Detect which cell encompasses the target text, then output its (X, Y) center coordinate. 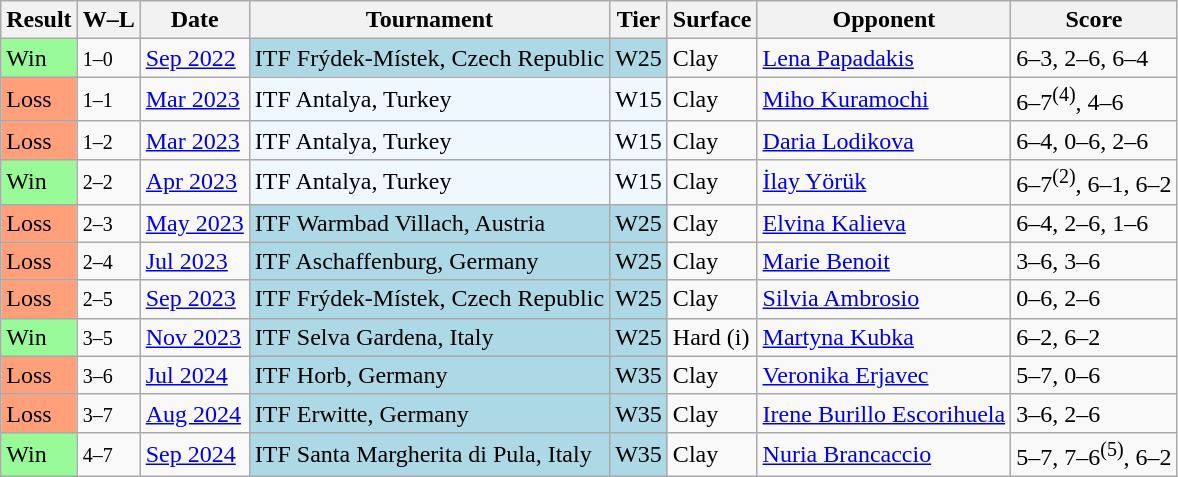
6–4, 2–6, 1–6 (1094, 223)
İlay Yörük (884, 182)
2–2 (108, 182)
2–4 (108, 261)
Sep 2024 (194, 454)
Nuria Brancaccio (884, 454)
Lena Papadakis (884, 58)
5–7, 7–6(5), 6–2 (1094, 454)
6–7(4), 4–6 (1094, 100)
Score (1094, 20)
1–1 (108, 100)
4–7 (108, 454)
Surface (712, 20)
6–2, 6–2 (1094, 337)
Result (39, 20)
Tier (639, 20)
ITF Erwitte, Germany (429, 413)
W–L (108, 20)
Veronika Erjavec (884, 375)
Marie Benoit (884, 261)
ITF Horb, Germany (429, 375)
Aug 2024 (194, 413)
Miho Kuramochi (884, 100)
1–0 (108, 58)
3–7 (108, 413)
Opponent (884, 20)
2–3 (108, 223)
3–6 (108, 375)
1–2 (108, 140)
ITF Selva Gardena, Italy (429, 337)
Date (194, 20)
5–7, 0–6 (1094, 375)
2–5 (108, 299)
ITF Aschaffenburg, Germany (429, 261)
Hard (i) (712, 337)
May 2023 (194, 223)
Jul 2023 (194, 261)
6–3, 2–6, 6–4 (1094, 58)
0–6, 2–6 (1094, 299)
Tournament (429, 20)
3–6, 3–6 (1094, 261)
3–6, 2–6 (1094, 413)
Nov 2023 (194, 337)
Irene Burillo Escorihuela (884, 413)
6–7(2), 6–1, 6–2 (1094, 182)
Silvia Ambrosio (884, 299)
3–5 (108, 337)
Daria Lodikova (884, 140)
ITF Warmbad Villach, Austria (429, 223)
Apr 2023 (194, 182)
Martyna Kubka (884, 337)
Sep 2022 (194, 58)
ITF Santa Margherita di Pula, Italy (429, 454)
Jul 2024 (194, 375)
6–4, 0–6, 2–6 (1094, 140)
Elvina Kalieva (884, 223)
Sep 2023 (194, 299)
